Extract the [X, Y] coordinate from the center of the cell holding the provided text.  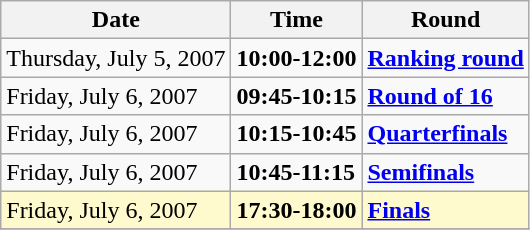
10:45-11:15 [296, 172]
Quarterfinals [446, 134]
Finals [446, 210]
Time [296, 20]
Date [116, 20]
Semifinals [446, 172]
10:00-12:00 [296, 58]
Ranking round [446, 58]
17:30-18:00 [296, 210]
10:15-10:45 [296, 134]
Round [446, 20]
09:45-10:15 [296, 96]
Thursday, July 5, 2007 [116, 58]
Round of 16 [446, 96]
